Capture the cell that displays the provided text and extract its (x, y) central coordinate. 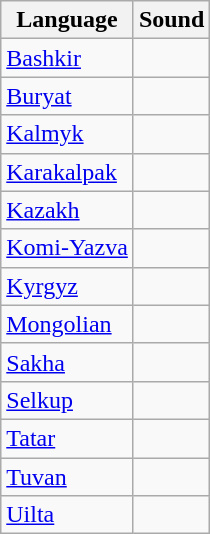
Tuvan (68, 477)
Kazakh (68, 210)
Sound (171, 20)
Kalmyk (68, 134)
Tatar (68, 438)
Bashkir (68, 58)
Komi-Yazva (68, 248)
Selkup (68, 400)
Uilta (68, 515)
Karakalpak (68, 172)
Language (68, 20)
Kyrgyz (68, 286)
Sakha (68, 362)
Buryat (68, 96)
Mongolian (68, 324)
